Capture the cell that displays the provided text and extract its [X, Y] central coordinate. 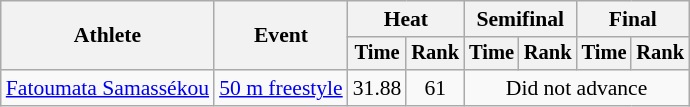
61 [435, 88]
Heat [406, 19]
Event [281, 36]
50 m freestyle [281, 88]
Semifinal [520, 19]
Fatoumata Samassékou [108, 88]
Athlete [108, 36]
Did not advance [576, 88]
31.88 [378, 88]
Final [633, 19]
